From the cell containing the given text, extract its center point as (x, y) coordinate. 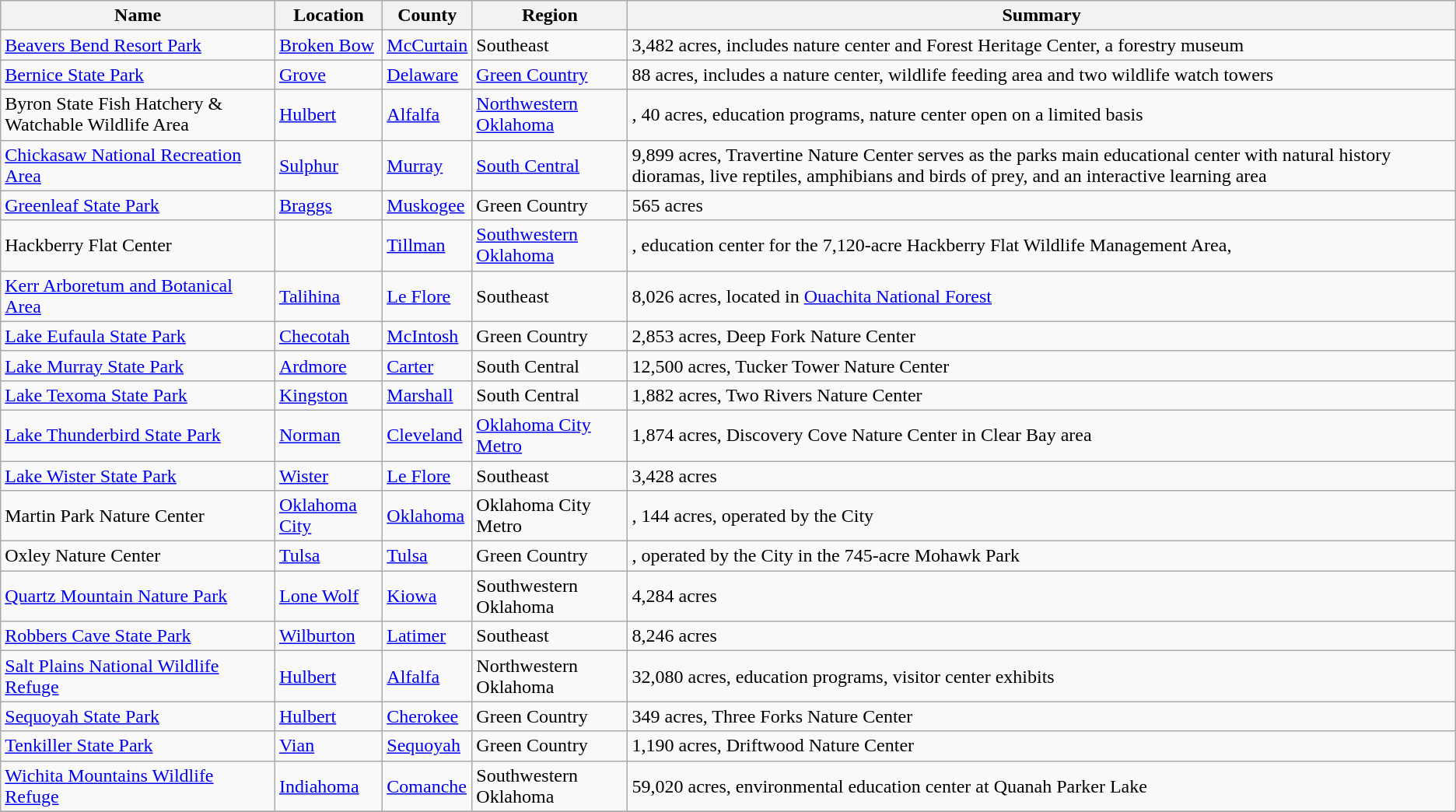
3,482 acres, includes nature center and Forest Heritage Center, a forestry museum (1041, 45)
Lone Wolf (328, 596)
County (428, 16)
Kingston (328, 395)
Checotah (328, 336)
565 acres (1041, 205)
Lake Thunderbird State Park (138, 436)
Ardmore (328, 366)
Kiowa (428, 596)
4,284 acres (1041, 596)
12,500 acres, Tucker Tower Nature Center (1041, 366)
Carter (428, 366)
59,020 acres, environmental education center at Quanah Parker Lake (1041, 786)
Grove (328, 75)
Wilburton (328, 636)
Sulphur (328, 165)
Oklahoma City (328, 516)
Oklahoma (428, 516)
Lake Texoma State Park (138, 395)
1,190 acres, Driftwood Nature Center (1041, 746)
Norman (328, 436)
Quartz Mountain Nature Park (138, 596)
Sequoyah (428, 746)
3,428 acres (1041, 475)
Greenleaf State Park (138, 205)
Hackberry Flat Center (138, 246)
Sequoyah State Park (138, 716)
Braggs (328, 205)
349 acres, Three Forks Nature Center (1041, 716)
Summary (1041, 16)
1,882 acres, Two Rivers Nature Center (1041, 395)
88 acres, includes a nature center, wildlife feeding area and two wildlife watch towers (1041, 75)
Region (550, 16)
Muskogee (428, 205)
Cleveland (428, 436)
Salt Plains National Wildlife Refuge (138, 677)
, 40 acres, education programs, nature center open on a limited basis (1041, 115)
Murray (428, 165)
Broken Bow (328, 45)
Kerr Arboretum and Botanical Area (138, 296)
Chickasaw National Recreation Area (138, 165)
Tillman (428, 246)
32,080 acres, education programs, visitor center exhibits (1041, 677)
Name (138, 16)
Cherokee (428, 716)
Oxley Nature Center (138, 556)
Indiahoma (328, 786)
Beavers Bend Resort Park (138, 45)
McIntosh (428, 336)
Lake Murray State Park (138, 366)
, education center for the 7,120-acre Hackberry Flat Wildlife Management Area, (1041, 246)
McCurtain (428, 45)
Marshall (428, 395)
Bernice State Park (138, 75)
Location (328, 16)
Wister (328, 475)
Lake Wister State Park (138, 475)
8,026 acres, located in Ouachita National Forest (1041, 296)
Delaware (428, 75)
Talihina (328, 296)
, operated by the City in the 745-acre Mohawk Park (1041, 556)
, 144 acres, operated by the City (1041, 516)
Latimer (428, 636)
8,246 acres (1041, 636)
Lake Eufaula State Park (138, 336)
Vian (328, 746)
1,874 acres, Discovery Cove Nature Center in Clear Bay area (1041, 436)
2,853 acres, Deep Fork Nature Center (1041, 336)
Tenkiller State Park (138, 746)
Martin Park Nature Center (138, 516)
Comanche (428, 786)
Robbers Cave State Park (138, 636)
Wichita Mountains Wildlife Refuge (138, 786)
Byron State Fish Hatchery & Watchable Wildlife Area (138, 115)
